Return (x, y) of the center of cell containing provided text 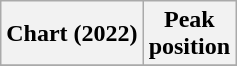
Peak position (189, 34)
Chart (2022) (72, 34)
